Scan for the cell matching the given text and deliver its [x, y] coordinate at center. 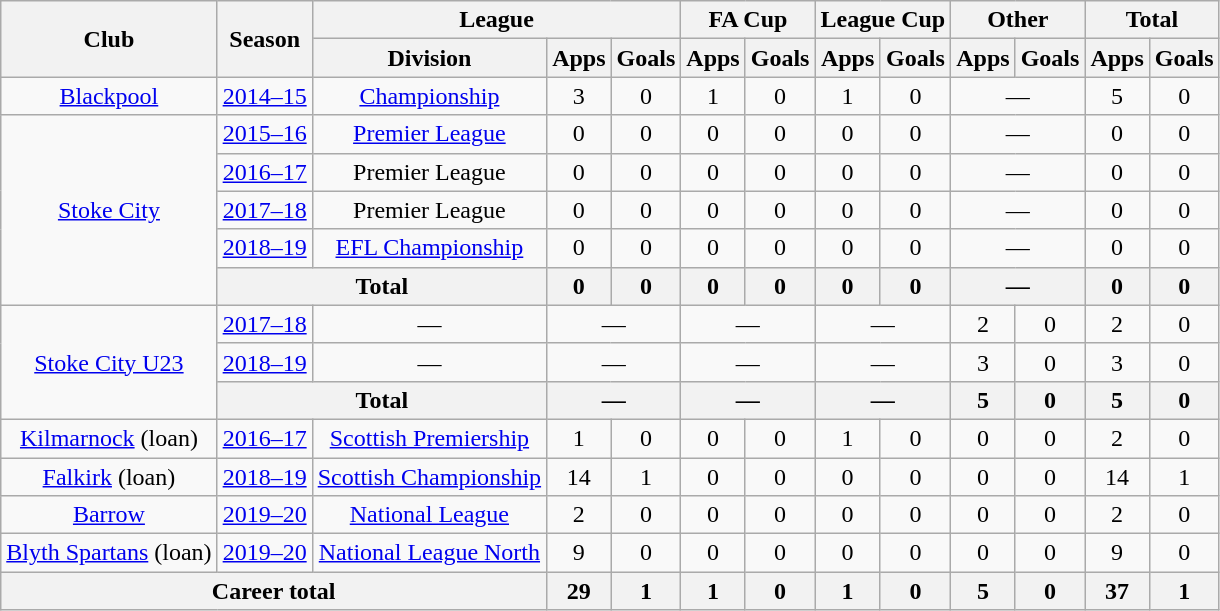
FA Cup [748, 20]
Barrow [109, 515]
Championship [429, 96]
Division [429, 58]
League Cup [883, 20]
Blackpool [109, 96]
2015–16 [264, 134]
Career total [274, 591]
Other [1018, 20]
Blyth Spartans (loan) [109, 553]
National League North [429, 553]
Falkirk (loan) [109, 477]
Scottish Premiership [429, 438]
Stoke City U23 [109, 362]
National League [429, 515]
Stoke City [109, 210]
Scottish Championship [429, 477]
Kilmarnock (loan) [109, 438]
League [496, 20]
Club [109, 39]
29 [579, 591]
EFL Championship [429, 248]
2014–15 [264, 96]
37 [1117, 591]
Season [264, 39]
